Identify which cell holds the provided text, then report its (x, y) central coordinate. 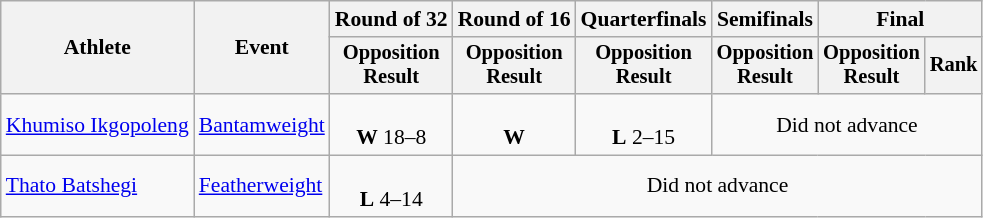
Quarterfinals (644, 19)
W (514, 124)
Athlete (98, 48)
Round of 32 (392, 19)
Rank (954, 66)
Event (262, 48)
Khumiso Ikgopoleng (98, 124)
W 18–8 (392, 124)
Bantamweight (262, 124)
Thato Batshegi (98, 186)
L 4–14 (392, 186)
Round of 16 (514, 19)
Semifinals (766, 19)
L 2–15 (644, 124)
Featherweight (262, 186)
Final (900, 19)
